Pinpoint the cell where the given text exists, returning its (X, Y) midpoint coordinate. 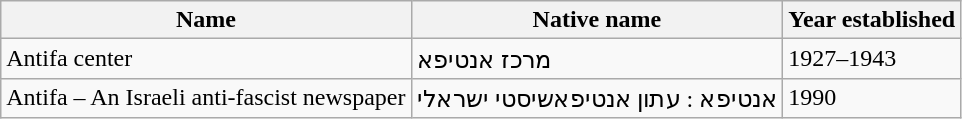
מרכז אנטיפא (597, 59)
1990 (872, 98)
Antifa center (206, 59)
Name (206, 20)
Antifa – An Israeli anti-fascist newspaper (206, 98)
Year established (872, 20)
1927–1943 (872, 59)
Native name (597, 20)
אנטיפא : עתון אנטיפאשיסטי ישראלי (597, 98)
